Scan for the cell matching the given text and deliver its [x, y] coordinate at center. 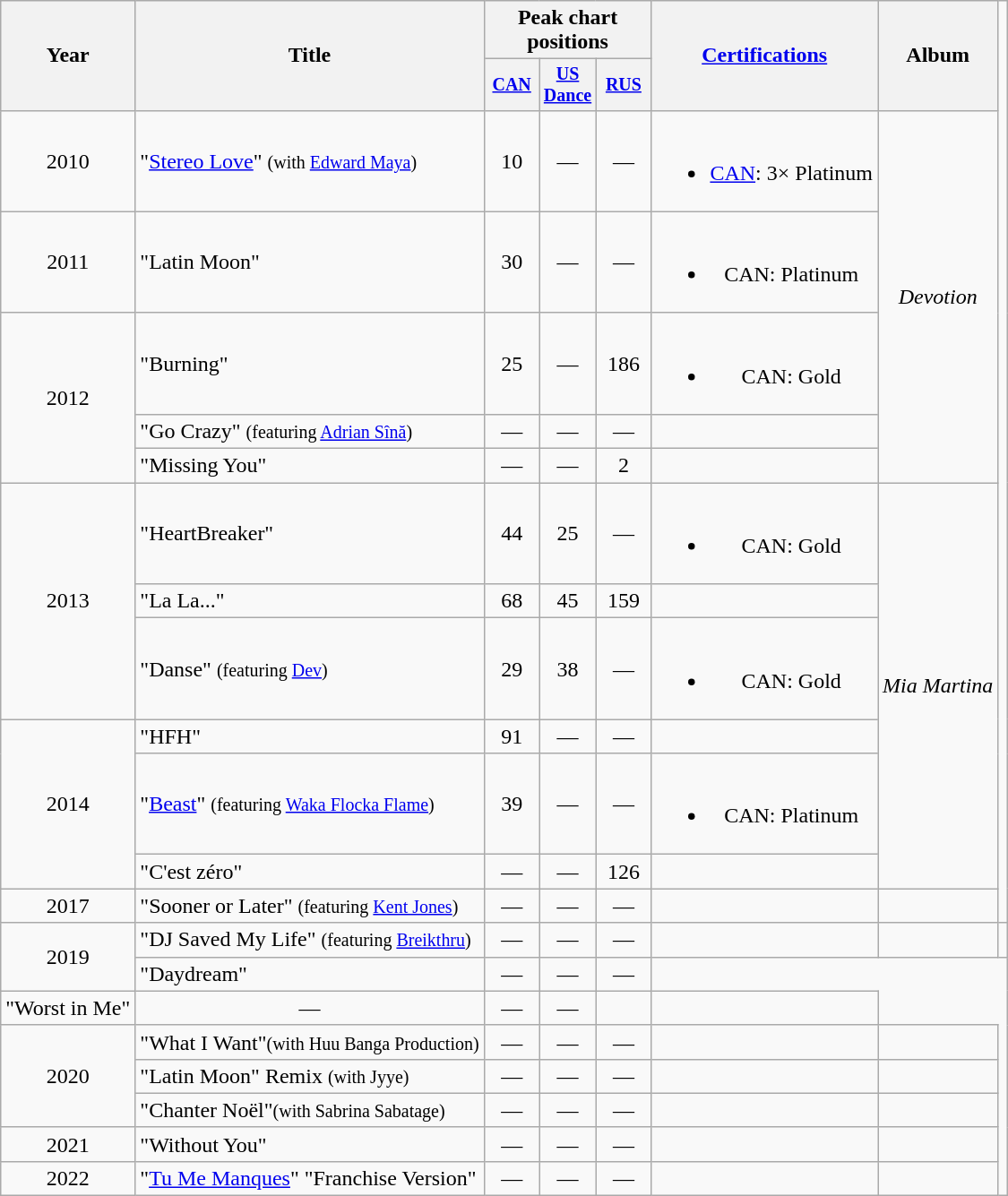
68 [512, 601]
Devotion [938, 296]
"La La..." [310, 601]
Title [310, 56]
"Go Crazy" (featuring Adrian Sînă) [310, 431]
2019 [68, 957]
"Stereo Love" (with Edward Maya) [310, 161]
2 [624, 466]
"Chanter Noël"(with Sabrina Sabatage) [310, 1110]
2013 [68, 601]
"HFH" [310, 736]
45 [568, 601]
186 [624, 364]
2014 [68, 805]
"Latin Moon" Remix (with Jyye) [310, 1076]
"Worst in Me" [68, 1008]
"Without You" [310, 1144]
"DJ Saved My Life" (featuring Breikthru) [310, 940]
Certifications [765, 56]
29 [512, 668]
Album [938, 56]
"Danse" (featuring Dev) [310, 668]
30 [512, 262]
91 [512, 736]
Year [68, 56]
"Missing You" [310, 466]
"Beast" (featuring Waka Flocka Flame) [310, 805]
2022 [68, 1178]
10 [512, 161]
Mia Martina [938, 686]
2011 [68, 262]
2017 [68, 906]
CAN [512, 84]
38 [568, 668]
RUS [624, 84]
"Daydream" [310, 974]
126 [624, 872]
44 [512, 534]
159 [624, 601]
39 [512, 805]
2012 [68, 398]
"C'est zéro" [310, 872]
"Latin Moon" [310, 262]
2010 [68, 161]
"HeartBreaker" [310, 534]
2020 [68, 1076]
Peak chart positions [568, 30]
CAN: 3× Platinum [765, 161]
"Burning" [310, 364]
"What I Want"(with Huu Banga Production) [310, 1042]
"Sooner or Later" (featuring Kent Jones) [310, 906]
2021 [68, 1144]
"Tu Me Manques" "Franchise Version" [310, 1178]
USDance [568, 84]
